Determine the (x, y) coordinate at the center of the cell enclosing the given text.  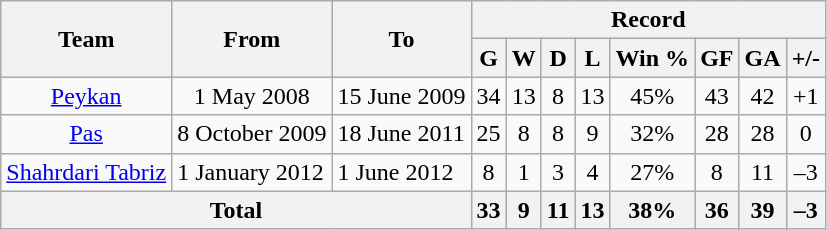
W (524, 58)
25 (488, 134)
1 June 2012 (402, 172)
Shahrdari Tabriz (86, 172)
1 May 2008 (252, 96)
4 (592, 172)
43 (717, 96)
From (252, 39)
To (402, 39)
0 (806, 134)
45% (652, 96)
3 (558, 172)
L (592, 58)
Pas (86, 134)
15 June 2009 (402, 96)
42 (762, 96)
Record (648, 20)
39 (762, 210)
Win % (652, 58)
1 January 2012 (252, 172)
8 October 2009 (252, 134)
+1 (806, 96)
34 (488, 96)
36 (717, 210)
G (488, 58)
GF (717, 58)
D (558, 58)
27% (652, 172)
+/- (806, 58)
18 June 2011 (402, 134)
32% (652, 134)
38% (652, 210)
1 (524, 172)
Peykan (86, 96)
GA (762, 58)
33 (488, 210)
Total (236, 210)
Team (86, 39)
